Extract the [x, y] coordinate from the center of the cell holding the provided text.  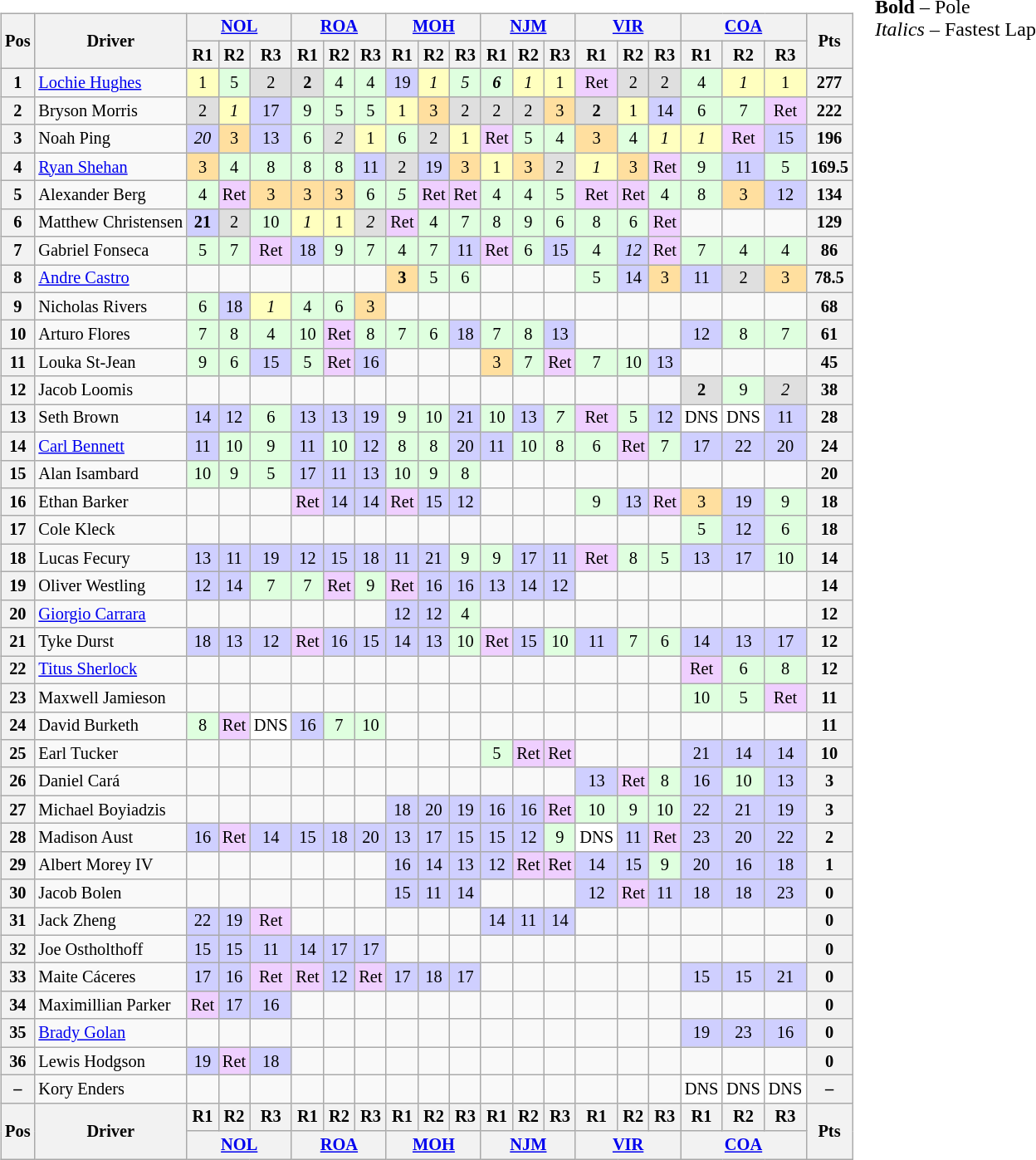
Earl Tucker [110, 754]
30 [17, 893]
26 [17, 781]
Ethan Barker [110, 502]
Jacob Bolen [110, 893]
Alexander Berg [110, 195]
Jacob Loomis [110, 390]
Andre Castro [110, 279]
45 [829, 363]
Lucas Fecury [110, 558]
Michael Boyiadzis [110, 810]
34 [17, 1006]
Giorgio Carrara [110, 614]
Oliver Westling [110, 586]
Madison Aust [110, 838]
Bryson Morris [110, 111]
25 [17, 754]
Gabriel Fonseca [110, 251]
61 [829, 335]
Maite Cáceres [110, 977]
Alan Isambard [110, 474]
35 [17, 1033]
27 [17, 810]
86 [829, 251]
38 [829, 390]
Maximillian Parker [110, 1006]
32 [17, 949]
78.5 [829, 279]
Noah Ping [110, 139]
Tyke Durst [110, 642]
Lochie Hughes [110, 83]
222 [829, 111]
Matthew Christensen [110, 223]
Daniel Cará [110, 781]
Kory Enders [110, 1089]
31 [17, 922]
277 [829, 83]
Cole Kleck [110, 530]
68 [829, 306]
Seth Brown [110, 418]
David Burketh [110, 726]
36 [17, 1061]
134 [829, 195]
196 [829, 139]
Arturo Flores [110, 335]
Carl Bennett [110, 446]
Maxwell Jamieson [110, 697]
Titus Sherlock [110, 670]
Jack Zheng [110, 922]
33 [17, 977]
Lewis Hodgson [110, 1061]
Joe Ostholthoff [110, 949]
29 [17, 865]
Albert Morey IV [110, 865]
129 [829, 223]
169.5 [829, 167]
Brady Golan [110, 1033]
Nicholas Rivers [110, 306]
Louka St-Jean [110, 363]
Ryan Shehan [110, 167]
